From the cell containing the given text, extract its center point as (x, y) coordinate. 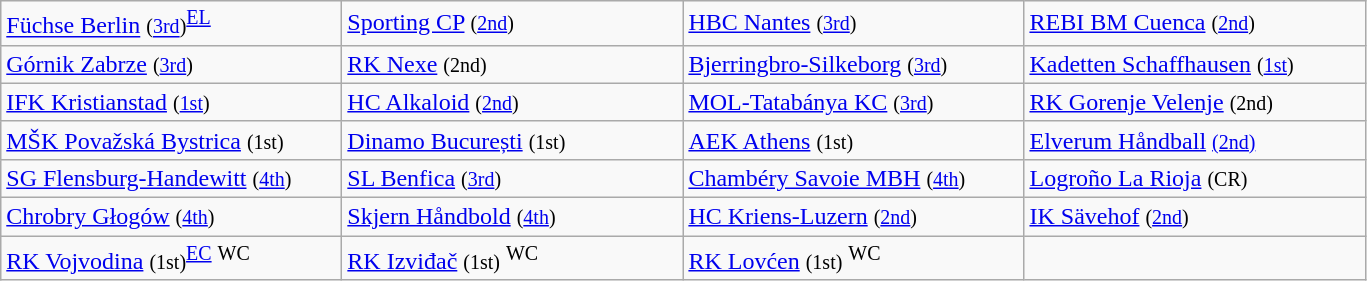
RK Lovćen (1st) WC (854, 258)
SG Flensburg-Handewitt (4th) (172, 178)
Skjern Håndbold (4th) (512, 217)
RK Vojvodina (1st)EC WC (172, 258)
Dinamo București (1st) (512, 140)
Chrobry Głogów (4th) (172, 217)
Sporting CP (2nd) (512, 24)
HC Alkaloid (2nd) (512, 102)
REBI BM Cuenca (2nd) (1194, 24)
Kadetten Schaffhausen (1st) (1194, 64)
Górnik Zabrze (3rd) (172, 64)
MOL-Tatabánya KC (3rd) (854, 102)
HBC Nantes (3rd) (854, 24)
Elverum Håndball (2nd) (1194, 140)
RK Gorenje Velenje (2nd) (1194, 102)
RK Nexe (2nd) (512, 64)
Füchse Berlin (3rd)EL (172, 24)
SL Benfica (3rd) (512, 178)
AEK Athens (1st) (854, 140)
Logroño La Rioja (CR) (1194, 178)
IK Sävehof (2nd) (1194, 217)
Bjerringbro-Silkeborg (3rd) (854, 64)
RK Izviđač (1st) WC (512, 258)
IFK Kristianstad (1st) (172, 102)
Chambéry Savoie MBH (4th) (854, 178)
HC Kriens-Luzern (2nd) (854, 217)
MŠK Považská Bystrica (1st) (172, 140)
